Determine the (X, Y) coordinate at the center of the cell enclosing the given text.  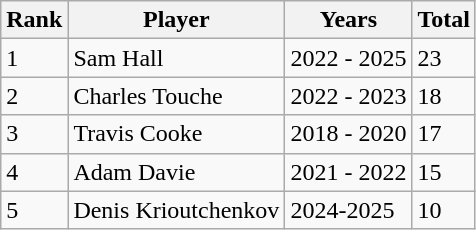
1 (34, 58)
3 (34, 134)
2024-2025 (348, 210)
Player (176, 20)
Adam Davie (176, 172)
Sam Hall (176, 58)
5 (34, 210)
17 (444, 134)
4 (34, 172)
Travis Cooke (176, 134)
Charles Touche (176, 96)
Rank (34, 20)
Years (348, 20)
23 (444, 58)
2022 - 2025 (348, 58)
Total (444, 20)
18 (444, 96)
10 (444, 210)
2018 - 2020 (348, 134)
2022 - 2023 (348, 96)
2 (34, 96)
2021 - 2022 (348, 172)
15 (444, 172)
Denis Krioutchenkov (176, 210)
